For the text-containing cell, return its midpoint in (x, y) coordinate format. 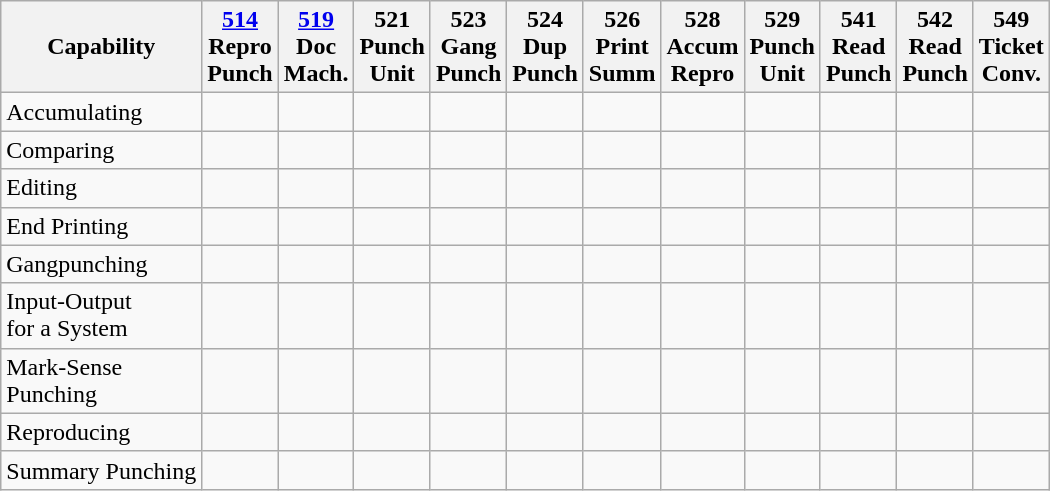
542ReadPunch (935, 47)
526PrintSumm (622, 47)
Summary Punching (102, 470)
Input-Outputfor a System (102, 316)
519DocMach. (316, 47)
523GangPunch (468, 47)
End Printing (102, 226)
Reproducing (102, 432)
Capability (102, 47)
521PunchUnit (392, 47)
541ReadPunch (858, 47)
Gangpunching (102, 264)
524DupPunch (545, 47)
528AccumRepro (702, 47)
529PunchUnit (782, 47)
Editing (102, 188)
Accumulating (102, 112)
Comparing (102, 150)
549TicketConv. (1011, 47)
Mark-SensePunching (102, 380)
514ReproPunch (240, 47)
